Identify which cell holds the provided text, then report its [X, Y] central coordinate. 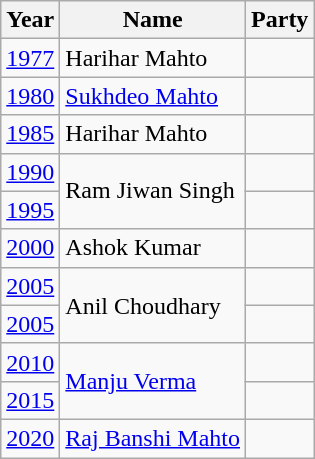
1995 [30, 210]
1977 [30, 58]
Anil Choudhary [153, 305]
Sukhdeo Mahto [153, 96]
Ashok Kumar [153, 248]
Ram Jiwan Singh [153, 191]
1990 [30, 172]
1980 [30, 96]
Party [280, 20]
Name [153, 20]
2015 [30, 400]
2000 [30, 248]
1985 [30, 134]
Raj Banshi Mahto [153, 438]
Manju Verma [153, 381]
2020 [30, 438]
2010 [30, 362]
Year [30, 20]
